Provide the (x, y) coordinate of the cell's center where the given text is located.  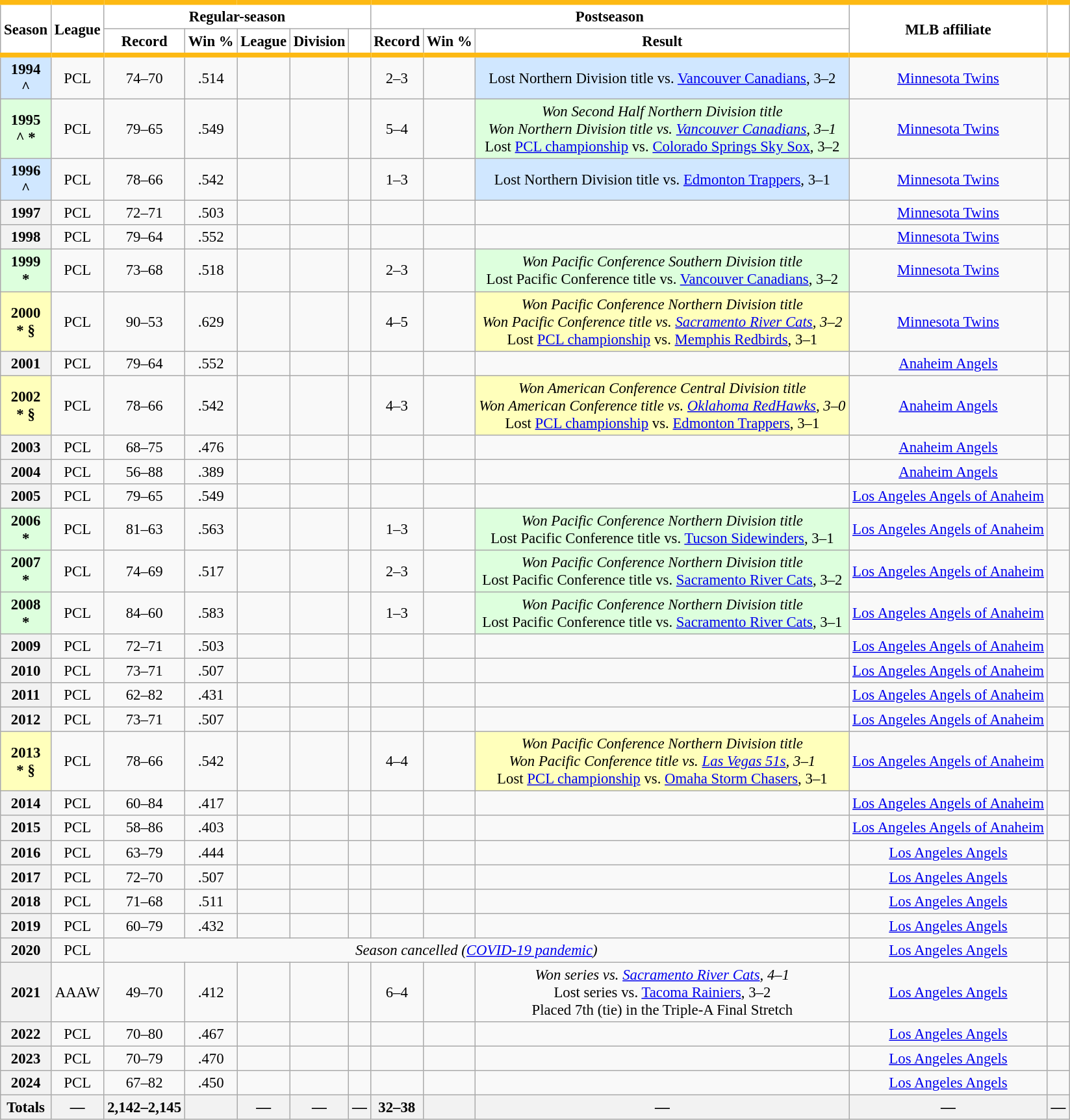
1998 (26, 237)
Division (319, 43)
60–84 (144, 804)
.517 (210, 572)
70–80 (144, 1034)
58–86 (144, 828)
Won series vs. Sacramento River Cats, 4–1Lost series vs. Tacoma Rainiers, 3–2Placed 7th (tie) in the Triple-A Final Stretch (663, 992)
Won Pacific Conference Northern Division titleLost Pacific Conference title vs. Tucson Sidewinders, 3–1 (663, 529)
.518 (210, 270)
84–60 (144, 613)
.583 (210, 613)
62–82 (144, 695)
.511 (210, 901)
.470 (210, 1058)
4–3 (396, 405)
.432 (210, 926)
4–4 (396, 761)
49–70 (144, 992)
2012 (26, 720)
1995^ * (26, 129)
2001 (26, 363)
1999* (26, 270)
AAAW (77, 992)
.450 (210, 1083)
32–38 (396, 1108)
.444 (210, 852)
.389 (210, 472)
2017 (26, 877)
.514 (210, 77)
2,142–2,145 (144, 1108)
60–79 (144, 926)
2007* (26, 572)
Season (26, 29)
2004 (26, 472)
Lost Northern Division title vs. Vancouver Canadians, 3–2 (663, 77)
81–63 (144, 529)
2006* (26, 529)
.476 (210, 447)
74–69 (144, 572)
Postseason (609, 16)
Won Pacific Conference Southern Division titleLost Pacific Conference title vs. Vancouver Canadians, 3–2 (663, 270)
.467 (210, 1034)
2015 (26, 828)
.417 (210, 804)
5–4 (396, 129)
2003 (26, 447)
Won Pacific Conference Northern Division titleWon Pacific Conference title vs. Las Vegas 51s, 3–1Lost PCL championship vs. Omaha Storm Chasers, 3–1 (663, 761)
.563 (210, 529)
.403 (210, 828)
56–88 (144, 472)
1996^ (26, 179)
.412 (210, 992)
2021 (26, 992)
73–68 (144, 270)
2011 (26, 695)
Won Pacific Conference Northern Division titleLost Pacific Conference title vs. Sacramento River Cats, 3–1 (663, 613)
2024 (26, 1083)
67–82 (144, 1083)
2023 (26, 1058)
2010 (26, 671)
2000* § (26, 322)
4–5 (396, 322)
2005 (26, 496)
74–70 (144, 77)
Season cancelled (COVID-19 pandemic) (477, 950)
1997 (26, 213)
2013* § (26, 761)
2019 (26, 926)
Lost Northern Division title vs. Edmonton Trappers, 3–1 (663, 179)
2002* § (26, 405)
6–4 (396, 992)
71–68 (144, 901)
1994^ (26, 77)
68–75 (144, 447)
Regular-season (237, 16)
MLB affiliate (949, 29)
Totals (26, 1108)
2022 (26, 1034)
Result (663, 43)
.629 (210, 322)
Won Pacific Conference Northern Division titleLost Pacific Conference title vs. Sacramento River Cats, 3–2 (663, 572)
90–53 (144, 322)
70–79 (144, 1058)
2008* (26, 613)
2020 (26, 950)
2009 (26, 646)
72–70 (144, 877)
.431 (210, 695)
2016 (26, 852)
2018 (26, 901)
2014 (26, 804)
63–79 (144, 852)
